Provide the [x, y] coordinate of the cell's center where the given text is located.  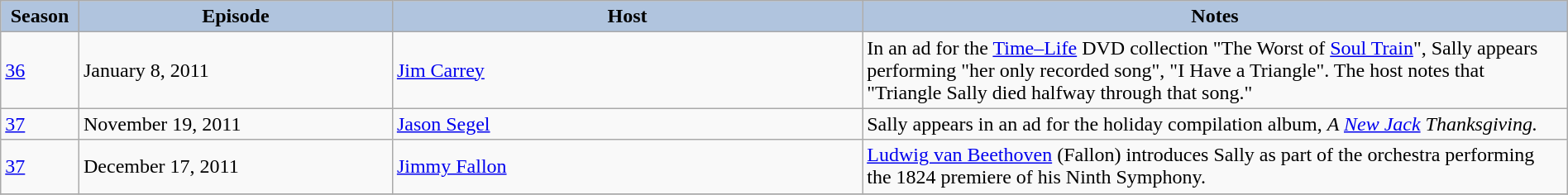
Jim Carrey [627, 70]
November 19, 2011 [235, 124]
Jimmy Fallon [627, 167]
January 8, 2011 [235, 70]
36 [40, 70]
Ludwig van Beethoven (Fallon) introduces Sally as part of the orchestra performing the 1824 premiere of his Ninth Symphony. [1216, 167]
Episode [235, 17]
December 17, 2011 [235, 167]
Jason Segel [627, 124]
Season [40, 17]
Sally appears in an ad for the holiday compilation album, A New Jack Thanksgiving. [1216, 124]
Notes [1216, 17]
Host [627, 17]
